Return (x, y) of the center of cell containing provided text 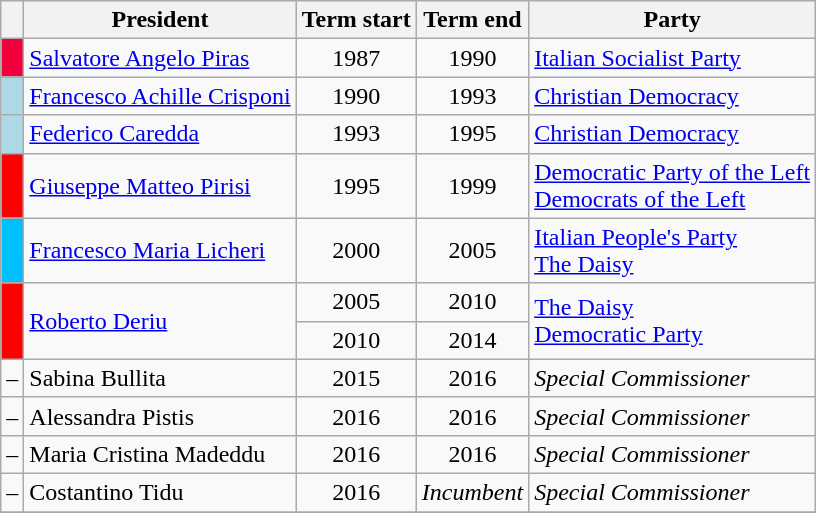
2015 (356, 378)
Francesco Achille Crisponi (160, 96)
Roberto Deriu (160, 321)
Giuseppe Matteo Pirisi (160, 186)
2000 (356, 250)
2014 (472, 340)
Federico Caredda (160, 134)
Francesco Maria Licheri (160, 250)
Democratic Party of the LeftDemocrats of the Left (672, 186)
1987 (356, 58)
Sabina Bullita (160, 378)
Italian Socialist Party (672, 58)
Party (672, 20)
The DaisyDemocratic Party (672, 321)
Alessandra Pistis (160, 416)
Costantino Tidu (160, 492)
1999 (472, 186)
Salvatore Angelo Piras (160, 58)
Maria Cristina Madeddu (160, 454)
Italian People's PartyThe Daisy (672, 250)
Term start (356, 20)
Term end (472, 20)
President (160, 20)
Incumbent (472, 492)
